Return the (x, y) coordinate for the center point of the cell that contains the specified text.  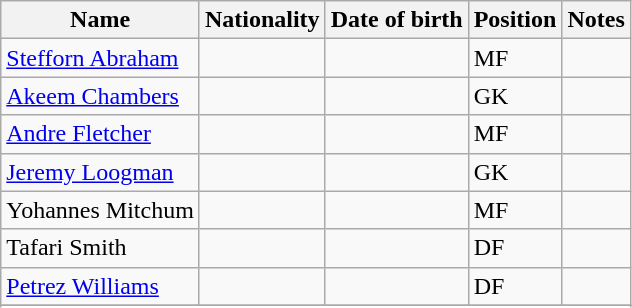
Position (515, 20)
Stefforn Abraham (100, 58)
Nationality (262, 20)
Name (100, 20)
Andre Fletcher (100, 134)
Notes (596, 20)
Akeem Chambers (100, 96)
Tafari Smith (100, 248)
Date of birth (396, 20)
Petrez Williams (100, 286)
Jeremy Loogman (100, 172)
Yohannes Mitchum (100, 210)
